Determine the [x, y] coordinate at the center of the cell enclosing the given text.  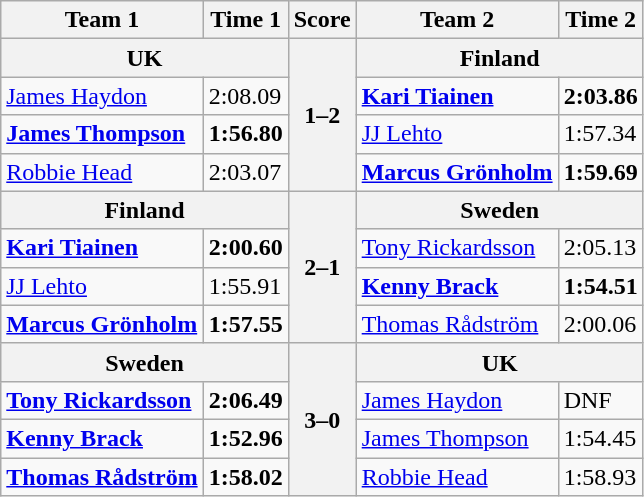
Team 2 [457, 20]
1–2 [322, 115]
2:03.07 [246, 172]
2:06.49 [246, 400]
Score [322, 20]
1:54.45 [600, 438]
1:56.80 [246, 134]
2:00.60 [246, 248]
3–0 [322, 419]
1:58.93 [600, 477]
1:58.02 [246, 477]
1:57.55 [246, 324]
1:52.96 [246, 438]
1:55.91 [246, 286]
2:08.09 [246, 96]
1:59.69 [600, 172]
DNF [600, 400]
2:00.06 [600, 324]
Team 1 [102, 20]
2:05.13 [600, 248]
2–1 [322, 267]
Time 2 [600, 20]
1:54.51 [600, 286]
Time 1 [246, 20]
2:03.86 [600, 96]
1:57.34 [600, 134]
